Detect which cell encompasses the target text, then output its (X, Y) center coordinate. 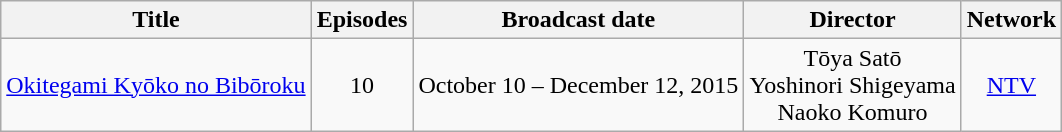
October 10 – December 12, 2015 (578, 85)
10 (362, 85)
Tōya SatōYoshinori ShigeyamaNaoko Komuro (852, 85)
Okitegami Kyōko no Bibōroku (156, 85)
Title (156, 20)
Network (1011, 20)
NTV (1011, 85)
Broadcast date (578, 20)
Director (852, 20)
Episodes (362, 20)
